Capture the cell that displays the provided text and extract its (x, y) central coordinate. 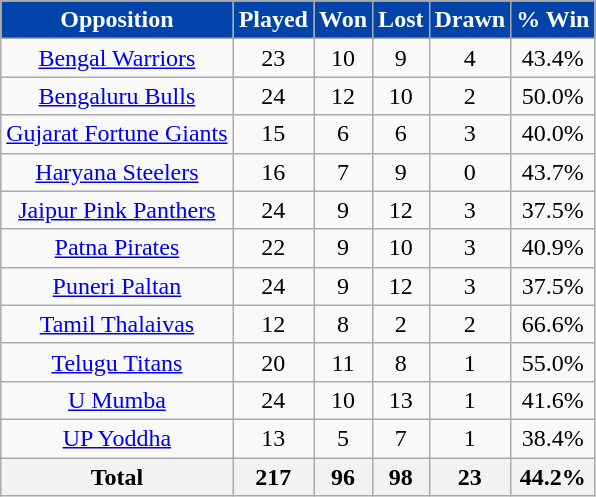
66.6% (553, 324)
% Win (553, 20)
98 (401, 477)
41.6% (553, 400)
5 (344, 438)
43.4% (553, 58)
Played (273, 20)
16 (273, 172)
43.7% (553, 172)
Bengal Warriors (117, 58)
Telugu Titans (117, 362)
Puneri Paltan (117, 286)
50.0% (553, 96)
20 (273, 362)
22 (273, 248)
Bengaluru Bulls (117, 96)
U Mumba (117, 400)
UP Yoddha (117, 438)
Gujarat Fortune Giants (117, 134)
Total (117, 477)
40.9% (553, 248)
Jaipur Pink Panthers (117, 210)
40.0% (553, 134)
11 (344, 362)
Opposition (117, 20)
55.0% (553, 362)
38.4% (553, 438)
44.2% (553, 477)
4 (470, 58)
Haryana Steelers (117, 172)
Won (344, 20)
0 (470, 172)
Patna Pirates (117, 248)
Drawn (470, 20)
15 (273, 134)
Lost (401, 20)
Tamil Thalaivas (117, 324)
217 (273, 477)
96 (344, 477)
